Determine the [X, Y] coordinate at the center of the cell enclosing the given text.  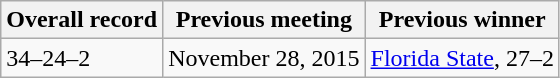
Previous meeting [264, 20]
34–24–2 [82, 58]
Previous winner [462, 20]
Florida State, 27–2 [462, 58]
Overall record [82, 20]
November 28, 2015 [264, 58]
